Extract the [X, Y] coordinate from the center of the cell holding the provided text.  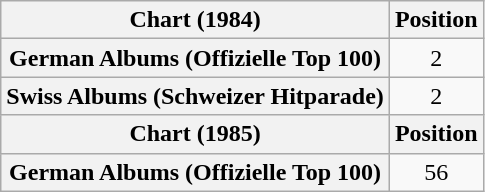
Chart (1984) [196, 20]
Chart (1985) [196, 134]
56 [436, 172]
Swiss Albums (Schweizer Hitparade) [196, 96]
